Return the (x, y) coordinate for the center point of the cell that contains the specified text.  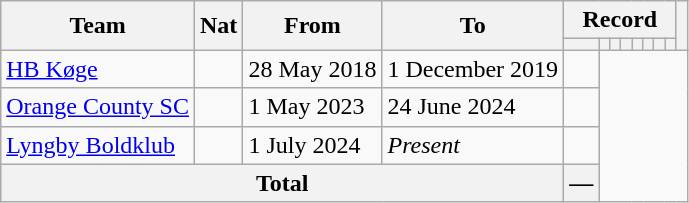
Lyngby Boldklub (98, 145)
Record (620, 20)
From (312, 26)
To (473, 26)
1 May 2023 (312, 107)
Total (282, 183)
HB Køge (98, 69)
24 June 2024 (473, 107)
28 May 2018 (312, 69)
Present (473, 145)
1 December 2019 (473, 69)
Team (98, 26)
1 July 2024 (312, 145)
Orange County SC (98, 107)
— (582, 183)
Nat (218, 26)
